From the cell containing the given text, extract its center point as (X, Y) coordinate. 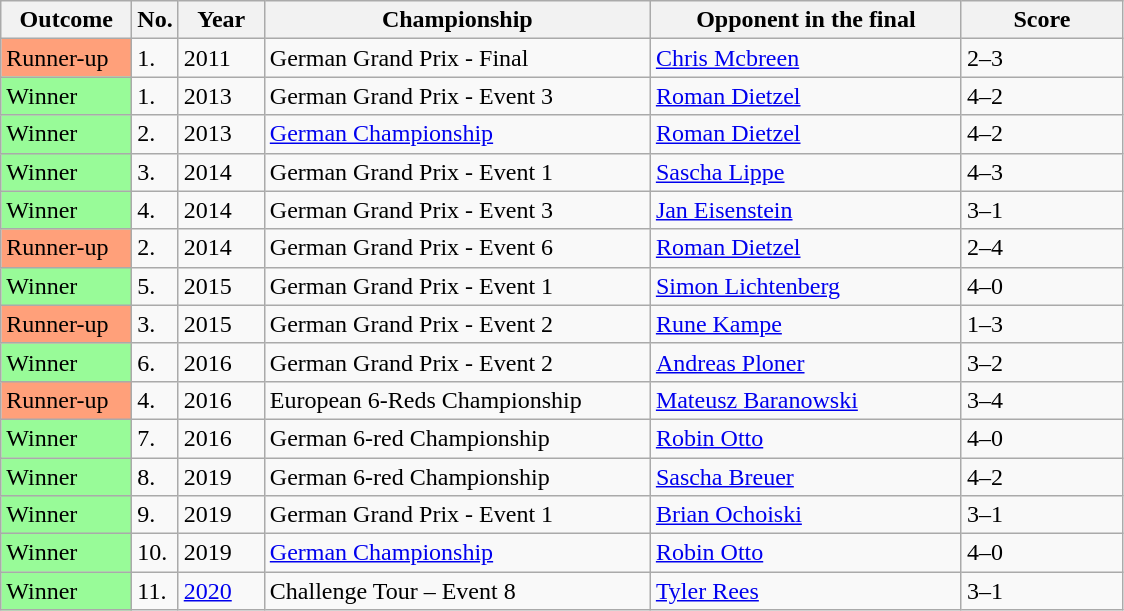
10. (155, 553)
5. (155, 286)
3–2 (1042, 362)
German Grand Prix - Event 6 (457, 248)
2011 (221, 58)
6. (155, 362)
European 6-Reds Championship (457, 400)
2–3 (1042, 58)
3–4 (1042, 400)
Sascha Breuer (806, 477)
Jan Eisenstein (806, 210)
Tyler Rees (806, 591)
No. (155, 20)
Chris Mcbreen (806, 58)
Challenge Tour – Event 8 (457, 591)
Year (221, 20)
11. (155, 591)
7. (155, 438)
9. (155, 515)
Sascha Lippe (806, 172)
8. (155, 477)
Brian Ochoiski (806, 515)
Score (1042, 20)
Outcome (66, 20)
2020 (221, 591)
4–3 (1042, 172)
German Grand Prix - Final (457, 58)
Simon Lichtenberg (806, 286)
Championship (457, 20)
Rune Kampe (806, 324)
2–4 (1042, 248)
Andreas Ploner (806, 362)
Mateusz Baranowski (806, 400)
Opponent in the final (806, 20)
1–3 (1042, 324)
